Search for the cell housing the specified text and yield its [X, Y] center coordinate. 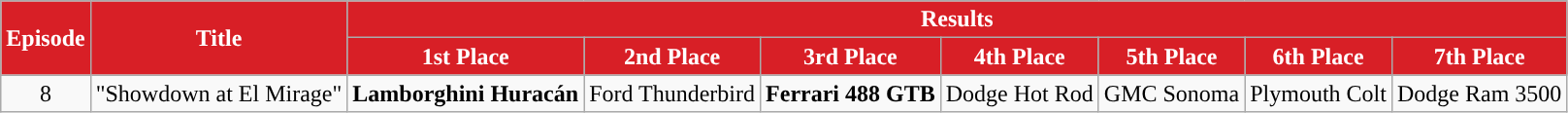
2nd Place [672, 56]
Title [219, 38]
Plymouth Colt [1319, 94]
"Showdown at El Mirage" [219, 94]
Ford Thunderbird [672, 94]
4th Place [1019, 56]
5th Place [1171, 56]
Lamborghini Huracán [466, 94]
Dodge Hot Rod [1019, 94]
1st Place [466, 56]
Results [957, 19]
8 [46, 94]
GMC Sonoma [1171, 94]
Episode [46, 38]
Ferrari 488 GTB [851, 94]
Dodge Ram 3500 [1479, 94]
7th Place [1479, 56]
6th Place [1319, 56]
3rd Place [851, 56]
